From the cell containing the given text, extract its center point as [X, Y] coordinate. 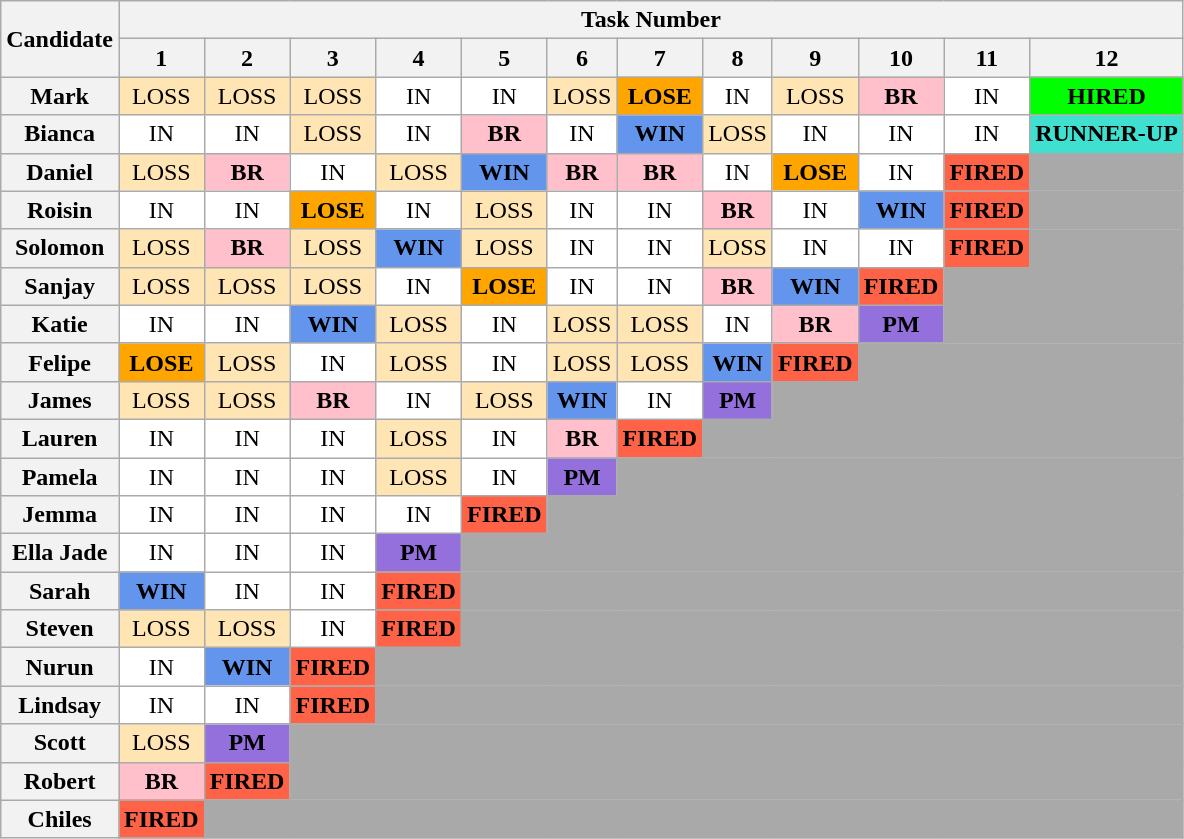
Jemma [60, 515]
Katie [60, 324]
Sarah [60, 591]
9 [815, 58]
Ella Jade [60, 553]
5 [504, 58]
Solomon [60, 248]
Felipe [60, 362]
8 [738, 58]
4 [419, 58]
Candidate [60, 39]
Pamela [60, 477]
Lauren [60, 438]
Robert [60, 781]
1 [161, 58]
Bianca [60, 134]
HIRED [1107, 96]
Chiles [60, 819]
Scott [60, 743]
2 [247, 58]
Steven [60, 629]
Mark [60, 96]
Nurun [60, 667]
Daniel [60, 172]
James [60, 400]
Task Number [650, 20]
Roisin [60, 210]
RUNNER-UP [1107, 134]
11 [987, 58]
6 [582, 58]
7 [660, 58]
Sanjay [60, 286]
10 [901, 58]
3 [333, 58]
12 [1107, 58]
Lindsay [60, 705]
